Search for the cell housing the specified text and yield its [X, Y] center coordinate. 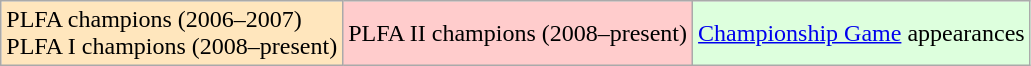
PLFA champions (2006–2007) PLFA I champions (2008–present) [172, 34]
PLFA II champions (2008–present) [518, 34]
Championship Game appearances [862, 34]
